Locate the cell with the specified text and output its [X, Y] center coordinate. 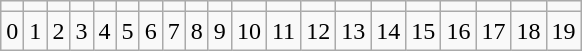
13 [354, 31]
11 [283, 31]
1 [36, 31]
14 [388, 31]
10 [248, 31]
15 [424, 31]
19 [564, 31]
17 [494, 31]
3 [82, 31]
6 [150, 31]
5 [128, 31]
18 [528, 31]
9 [220, 31]
0 [12, 31]
8 [196, 31]
12 [318, 31]
16 [458, 31]
2 [58, 31]
4 [104, 31]
7 [174, 31]
